Provide the [x, y] coordinate of the cell's center where the given text is located.  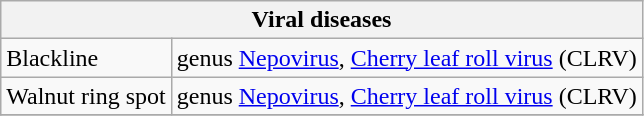
Viral diseases [322, 20]
Blackline [86, 58]
Walnut ring spot [86, 96]
